Locate the cell with the specified text and output its [X, Y] center coordinate. 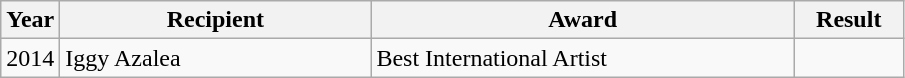
Recipient [216, 20]
Best International Artist [583, 58]
Award [583, 20]
Result [848, 20]
2014 [30, 58]
Iggy Azalea [216, 58]
Year [30, 20]
